Return the (X, Y) coordinate for the center point of the cell that contains the specified text.  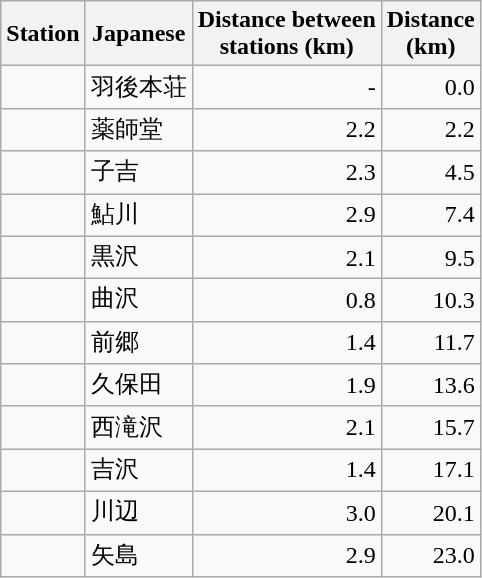
11.7 (430, 342)
吉沢 (138, 470)
13.6 (430, 386)
Distance between stations (km) (286, 34)
0.0 (430, 88)
0.8 (286, 300)
薬師堂 (138, 130)
2.3 (286, 172)
4.5 (430, 172)
久保田 (138, 386)
西滝沢 (138, 428)
10.3 (430, 300)
黒沢 (138, 258)
1.9 (286, 386)
- (286, 88)
子吉 (138, 172)
Station (43, 34)
曲沢 (138, 300)
17.1 (430, 470)
7.4 (430, 216)
3.0 (286, 512)
23.0 (430, 556)
羽後本荘 (138, 88)
15.7 (430, 428)
鮎川 (138, 216)
Japanese (138, 34)
9.5 (430, 258)
矢島 (138, 556)
Distance (km) (430, 34)
20.1 (430, 512)
川辺 (138, 512)
前郷 (138, 342)
